Capture the cell that displays the provided text and extract its [x, y] central coordinate. 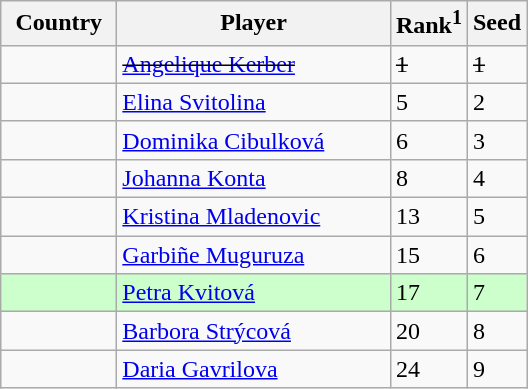
Garbiñe Muguruza [254, 255]
Kristina Mladenovic [254, 217]
Elina Svitolina [254, 102]
13 [428, 217]
Johanna Konta [254, 178]
Country [59, 24]
24 [428, 369]
Angelique Kerber [254, 64]
Rank1 [428, 24]
Petra Kvitová [254, 293]
9 [496, 369]
3 [496, 140]
15 [428, 255]
Dominika Cibulková [254, 140]
Daria Gavrilova [254, 369]
Seed [496, 24]
2 [496, 102]
20 [428, 331]
4 [496, 178]
7 [496, 293]
Barbora Strýcová [254, 331]
Player [254, 24]
17 [428, 293]
